Detect which cell encompasses the target text, then output its (x, y) center coordinate. 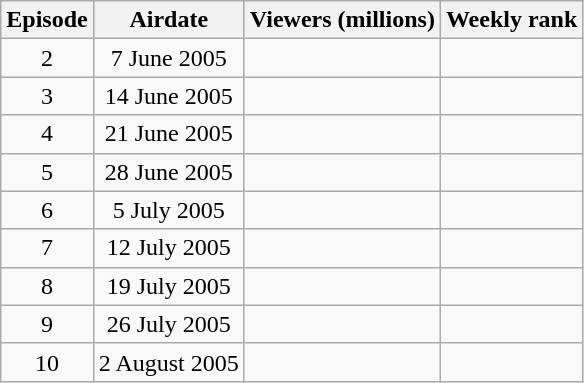
Airdate (168, 20)
10 (47, 362)
2 August 2005 (168, 362)
9 (47, 324)
3 (47, 96)
7 (47, 248)
14 June 2005 (168, 96)
19 July 2005 (168, 286)
5 (47, 172)
Weekly rank (511, 20)
Viewers (millions) (342, 20)
Episode (47, 20)
4 (47, 134)
5 July 2005 (168, 210)
12 July 2005 (168, 248)
8 (47, 286)
6 (47, 210)
21 June 2005 (168, 134)
2 (47, 58)
7 June 2005 (168, 58)
28 June 2005 (168, 172)
26 July 2005 (168, 324)
